Detect which cell encompasses the target text, then output its (X, Y) center coordinate. 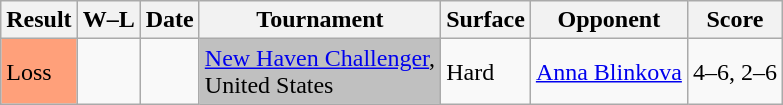
New Haven Challenger, United States (320, 72)
Date (170, 20)
Hard (486, 72)
4–6, 2–6 (734, 72)
Surface (486, 20)
Result (39, 20)
Tournament (320, 20)
Opponent (608, 20)
Score (734, 20)
Anna Blinkova (608, 72)
W–L (108, 20)
Loss (39, 72)
